Scan for the cell matching the given text and deliver its [X, Y] coordinate at center. 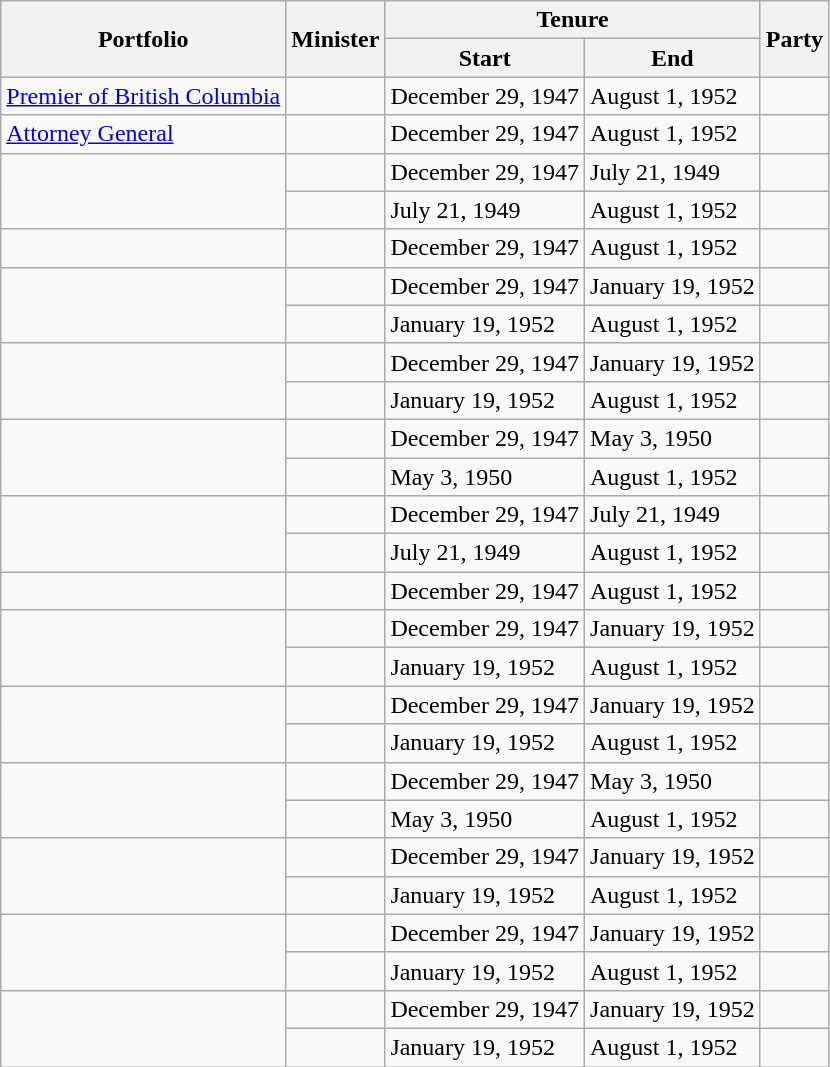
End [673, 58]
Attorney General [144, 134]
Minister [336, 39]
Portfolio [144, 39]
Party [794, 39]
Tenure [572, 20]
Premier of British Columbia [144, 96]
Start [485, 58]
